Search for the cell housing the specified text and yield its (X, Y) center coordinate. 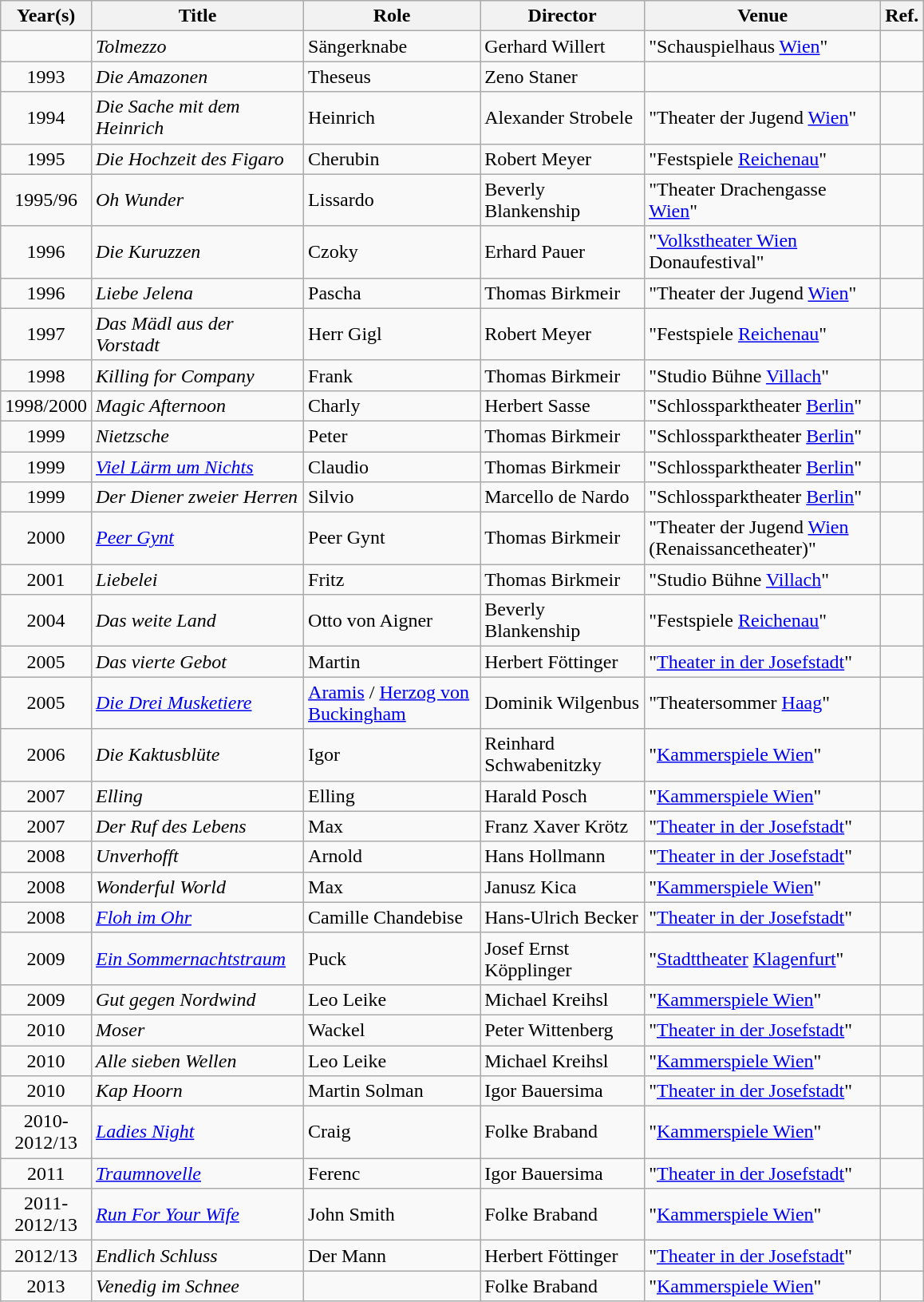
"Schauspielhaus Wien" (763, 46)
Director (563, 16)
Otto von Aigner (393, 621)
Peter (393, 436)
Heinrich (393, 118)
Martin (393, 662)
"Theater Drachengasse Wien" (763, 200)
Dominik Wilgenbus (563, 702)
1995/96 (46, 200)
Sängerknabe (393, 46)
Endlich Schluss (197, 1256)
Hans Hollmann (563, 857)
Nietzsche (197, 436)
Erhard Pauer (563, 252)
1995 (46, 159)
Wackel (393, 1030)
Unverhofft (197, 857)
Martin Solman (393, 1091)
Gut gegen Nordwind (197, 999)
Franz Xaver Krötz (563, 826)
Killing for Company (197, 375)
Silvio (393, 497)
"Theater der Jugend Wien (Renaissancetheater)" (763, 538)
Pascha (393, 293)
Run For Your Wife (197, 1215)
1997 (46, 334)
Die Drei Musketiere (197, 702)
Das weite Land (197, 621)
Moser (197, 1030)
2013 (46, 1286)
Josef Ernst Köpplinger (563, 958)
Tolmezzo (197, 46)
Venue (763, 16)
Viel Lärm um Nichts (197, 467)
1998/2000 (46, 406)
Cherubin (393, 159)
Janusz Kica (563, 887)
1998 (46, 375)
Ref. (902, 16)
Alle sieben Wellen (197, 1061)
Wonderful World (197, 887)
Claudio (393, 467)
Lissardo (393, 200)
Oh Wunder (197, 200)
Zeno Staner (563, 77)
Kap Hoorn (197, 1091)
Craig (393, 1132)
Fritz (393, 580)
Venedig im Schnee (197, 1286)
Die Kaktusblüte (197, 755)
2001 (46, 580)
Herr Gigl (393, 334)
Camille Chandebise (393, 917)
Herbert Sasse (563, 406)
2010-2012/13 (46, 1132)
Der Ruf des Lebens (197, 826)
Arnold (393, 857)
Harald Posch (563, 796)
Traumnovelle (197, 1173)
2012/13 (46, 1256)
Liebe Jelena (197, 293)
Peter Wittenberg (563, 1030)
Charly (393, 406)
Igor (393, 755)
1994 (46, 118)
Theseus (393, 77)
2004 (46, 621)
2011 (46, 1173)
Die Hochzeit des Figaro (197, 159)
Aramis / Herzog von Buckingham (393, 702)
Die Amazonen (197, 77)
Puck (393, 958)
Reinhard Schwabenitzky (563, 755)
Die Sache mit dem Heinrich (197, 118)
"Stadttheater Klagenfurt" (763, 958)
Liebelei (197, 580)
1993 (46, 77)
Floh im Ohr (197, 917)
Das Mädl aus der Vorstadt (197, 334)
John Smith (393, 1215)
Das vierte Gebot (197, 662)
2000 (46, 538)
Der Diener zweier Herren (197, 497)
Ferenc (393, 1173)
Hans-Ulrich Becker (563, 917)
2006 (46, 755)
Ladies Night (197, 1132)
"Theatersommer Haag" (763, 702)
2011-2012/13 (46, 1215)
Marcello de Nardo (563, 497)
Title (197, 16)
Role (393, 16)
"Volkstheater Wien Donaufestival" (763, 252)
Year(s) (46, 16)
Frank (393, 375)
Ein Sommernachtstraum (197, 958)
Der Mann (393, 1256)
Czoky (393, 252)
Alexander Strobele (563, 118)
Gerhard Willert (563, 46)
Magic Afternoon (197, 406)
Die Kuruzzen (197, 252)
